Provide the [X, Y] coordinate of the cell's center where the given text is located.  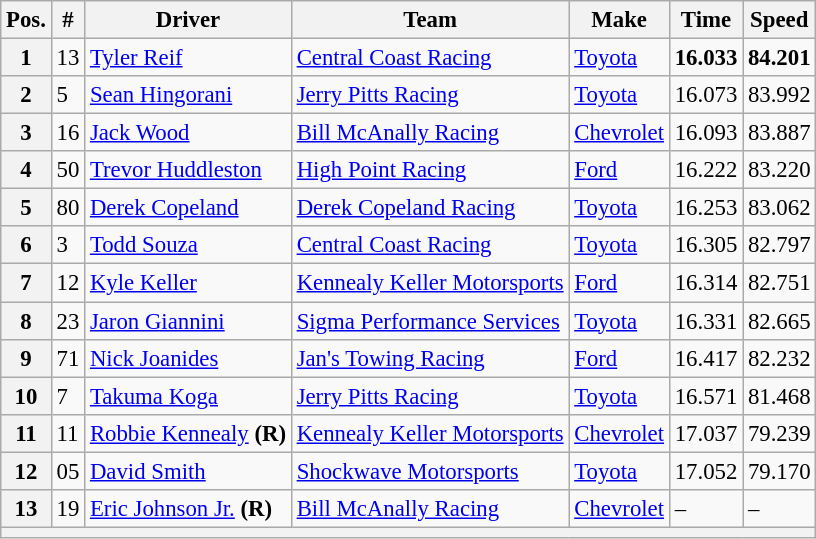
81.468 [780, 396]
Nick Joanides [188, 358]
83.220 [780, 170]
Sean Hingorani [188, 95]
16.093 [706, 133]
Todd Souza [188, 245]
83.062 [780, 208]
17.052 [706, 471]
Tyler Reif [188, 58]
16.033 [706, 58]
4 [26, 170]
Trevor Huddleston [188, 170]
Team [430, 20]
Make [619, 20]
16.073 [706, 95]
83.992 [780, 95]
8 [26, 321]
50 [68, 170]
83.887 [780, 133]
16.305 [706, 245]
2 [26, 95]
16 [68, 133]
16.331 [706, 321]
82.751 [780, 283]
Speed [780, 20]
Driver [188, 20]
1 [26, 58]
Jack Wood [188, 133]
16.222 [706, 170]
82.232 [780, 358]
05 [68, 471]
Shockwave Motorsports [430, 471]
82.665 [780, 321]
9 [26, 358]
Derek Copeland Racing [430, 208]
16.314 [706, 283]
79.170 [780, 471]
Robbie Kennealy (R) [188, 433]
Derek Copeland [188, 208]
19 [68, 509]
Jan's Towing Racing [430, 358]
16.417 [706, 358]
82.797 [780, 245]
6 [26, 245]
Jaron Giannini [188, 321]
David Smith [188, 471]
23 [68, 321]
Sigma Performance Services [430, 321]
High Point Racing [430, 170]
Time [706, 20]
80 [68, 208]
10 [26, 396]
Takuma Koga [188, 396]
71 [68, 358]
16.253 [706, 208]
84.201 [780, 58]
Eric Johnson Jr. (R) [188, 509]
16.571 [706, 396]
79.239 [780, 433]
Kyle Keller [188, 283]
Pos. [26, 20]
17.037 [706, 433]
# [68, 20]
